Find where the given text appears and provide that cell's center as [x, y] coordinate. 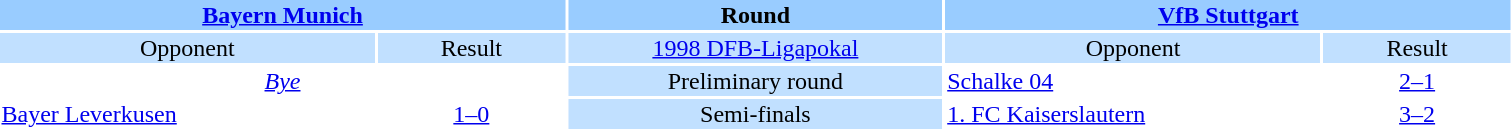
2–1 [1416, 81]
1–0 [472, 114]
Bayer Leverkusen [188, 114]
1. FC Kaiserslautern [1134, 114]
Preliminary round [756, 81]
1998 DFB-Ligapokal [756, 48]
Semi-finals [756, 114]
Round [756, 15]
Bayern Munich [282, 15]
Schalke 04 [1134, 81]
3–2 [1416, 114]
VfB Stuttgart [1228, 15]
Bye [282, 81]
